From the cell containing the given text, extract its center point as (X, Y) coordinate. 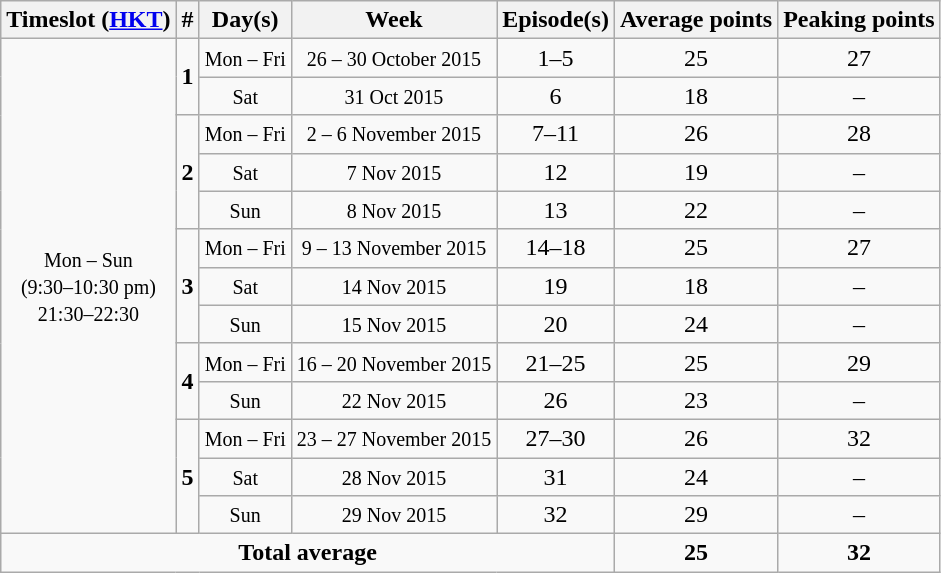
Week (394, 20)
5 (188, 476)
3 (188, 286)
8 Nov 2015 (394, 210)
4 (188, 381)
Total average (308, 553)
22 (696, 210)
Mon – Sun(9:30–10:30 pm)21:30–22:30 (88, 286)
15 Nov 2015 (394, 324)
31 (556, 477)
23 – 27 November 2015 (394, 438)
13 (556, 210)
21–25 (556, 362)
28 Nov 2015 (394, 477)
14 Nov 2015 (394, 286)
27–30 (556, 438)
28 (859, 134)
22 Nov 2015 (394, 400)
Episode(s) (556, 20)
26 – 30 October 2015 (394, 58)
# (188, 20)
1 (188, 77)
Day(s) (245, 20)
2 – 6 November 2015 (394, 134)
20 (556, 324)
6 (556, 96)
Average points (696, 20)
29 Nov 2015 (394, 515)
2 (188, 172)
12 (556, 172)
31 Oct 2015 (394, 96)
Timeslot (HKT) (88, 20)
1–5 (556, 58)
23 (696, 400)
7 Nov 2015 (394, 172)
Peaking points (859, 20)
16 – 20 November 2015 (394, 362)
14–18 (556, 248)
7–11 (556, 134)
9 – 13 November 2015 (394, 248)
